Find where the given text appears and provide that cell's center as [X, Y] coordinate. 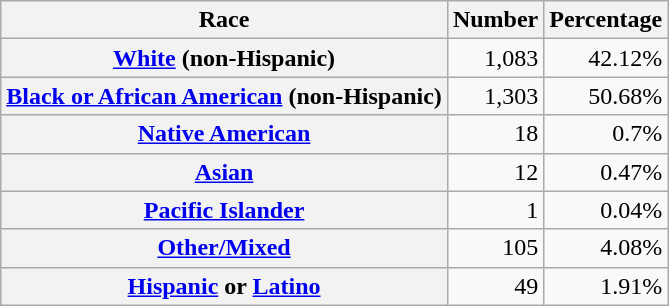
Percentage [606, 20]
Race [224, 20]
1.91% [606, 286]
1,303 [495, 96]
Pacific Islander [224, 210]
105 [495, 248]
1 [495, 210]
49 [495, 286]
Black or African American (non-Hispanic) [224, 96]
1,083 [495, 58]
12 [495, 172]
4.08% [606, 248]
Native American [224, 134]
50.68% [606, 96]
0.47% [606, 172]
Hispanic or Latino [224, 286]
White (non-Hispanic) [224, 58]
18 [495, 134]
Number [495, 20]
Other/Mixed [224, 248]
42.12% [606, 58]
0.04% [606, 210]
Asian [224, 172]
0.7% [606, 134]
